Extract the [x, y] coordinate from the center of the cell holding the provided text.  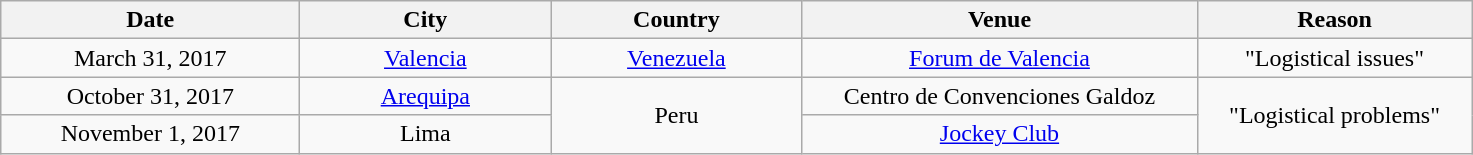
Arequipa [426, 96]
Jockey Club [1000, 134]
Lima [426, 134]
Date [150, 20]
Country [676, 20]
Peru [676, 115]
Forum de Valencia [1000, 58]
Reason [1334, 20]
Venue [1000, 20]
"Logistical issues" [1334, 58]
City [426, 20]
October 31, 2017 [150, 96]
"Logistical problems" [1334, 115]
Venezuela [676, 58]
Valencia [426, 58]
March 31, 2017 [150, 58]
Centro de Convenciones Galdoz [1000, 96]
November 1, 2017 [150, 134]
